Find where the given text appears and provide that cell's center as [x, y] coordinate. 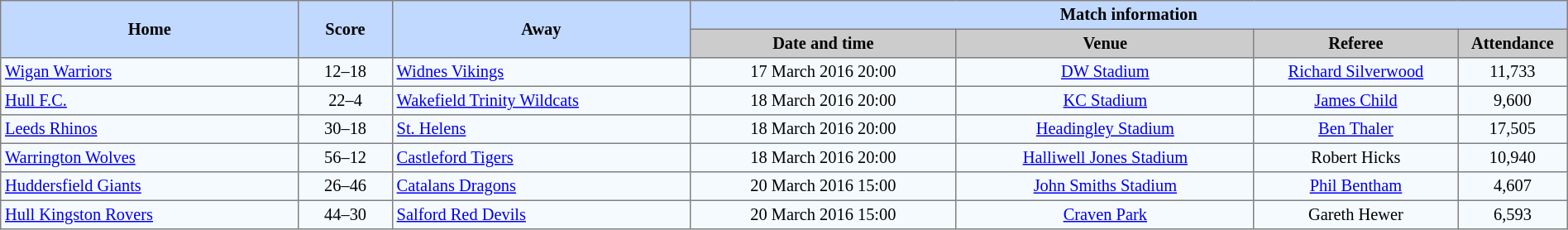
Catalans Dragons [541, 186]
10,940 [1513, 157]
Wakefield Trinity Wildcats [541, 100]
Huddersfield Giants [150, 186]
Attendance [1513, 43]
St. Helens [541, 129]
Match information [1128, 15]
Wigan Warriors [150, 72]
Castleford Tigers [541, 157]
44–30 [346, 214]
Gareth Hewer [1355, 214]
Hull Kingston Rovers [150, 214]
Ben Thaler [1355, 129]
4,607 [1513, 186]
Robert Hicks [1355, 157]
Home [150, 30]
Widnes Vikings [541, 72]
Headingley Stadium [1105, 129]
Date and time [823, 43]
Hull F.C. [150, 100]
Score [346, 30]
John Smiths Stadium [1105, 186]
9,600 [1513, 100]
Craven Park [1105, 214]
56–12 [346, 157]
Phil Bentham [1355, 186]
Salford Red Devils [541, 214]
12–18 [346, 72]
6,593 [1513, 214]
DW Stadium [1105, 72]
30–18 [346, 129]
22–4 [346, 100]
Venue [1105, 43]
11,733 [1513, 72]
Away [541, 30]
17,505 [1513, 129]
Richard Silverwood [1355, 72]
Warrington Wolves [150, 157]
James Child [1355, 100]
Halliwell Jones Stadium [1105, 157]
26–46 [346, 186]
17 March 2016 20:00 [823, 72]
Referee [1355, 43]
KC Stadium [1105, 100]
Leeds Rhinos [150, 129]
